Find where the given text appears and provide that cell's center as [x, y] coordinate. 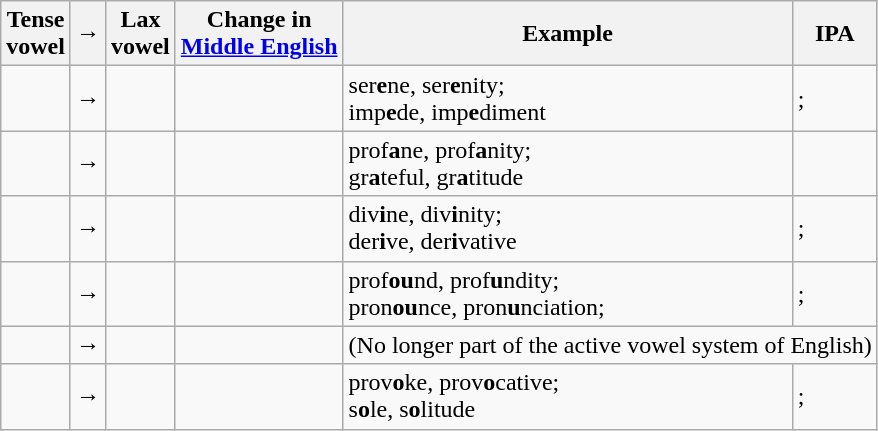
Example [568, 34]
Lax vowel [141, 34]
divine, divinity;derive, derivative [568, 228]
profane, profanity;grateful, gratitude [568, 164]
IPA [834, 34]
Tense vowel [36, 34]
provoke, provocative;sole, solitude [568, 396]
serene, serenity;impede, impediment [568, 98]
(No longer part of the active vowel system of English) [610, 345]
profound, profundity;pronounce, pronunciation; [568, 294]
Change in Middle English [259, 34]
